Provide the [x, y] coordinate of the cell's center where the given text is located.  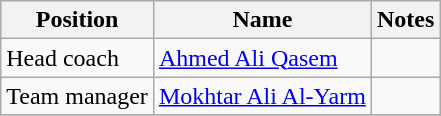
Team manager [78, 96]
Position [78, 20]
Name [262, 20]
Head coach [78, 58]
Notes [405, 20]
Mokhtar Ali Al-Yarm [262, 96]
Ahmed Ali Qasem [262, 58]
